Pinpoint the cell where the given text exists, returning its (x, y) midpoint coordinate. 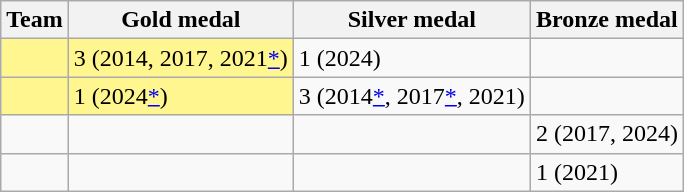
1 (2024) (412, 58)
Bronze medal (606, 20)
1 (2021) (606, 172)
1 (2024*) (180, 96)
Silver medal (412, 20)
3 (2014, 2017, 2021*) (180, 58)
Team (35, 20)
3 (2014*, 2017*, 2021) (412, 96)
2 (2017, 2024) (606, 134)
Gold medal (180, 20)
